Identify which cell holds the provided text, then report its [x, y] central coordinate. 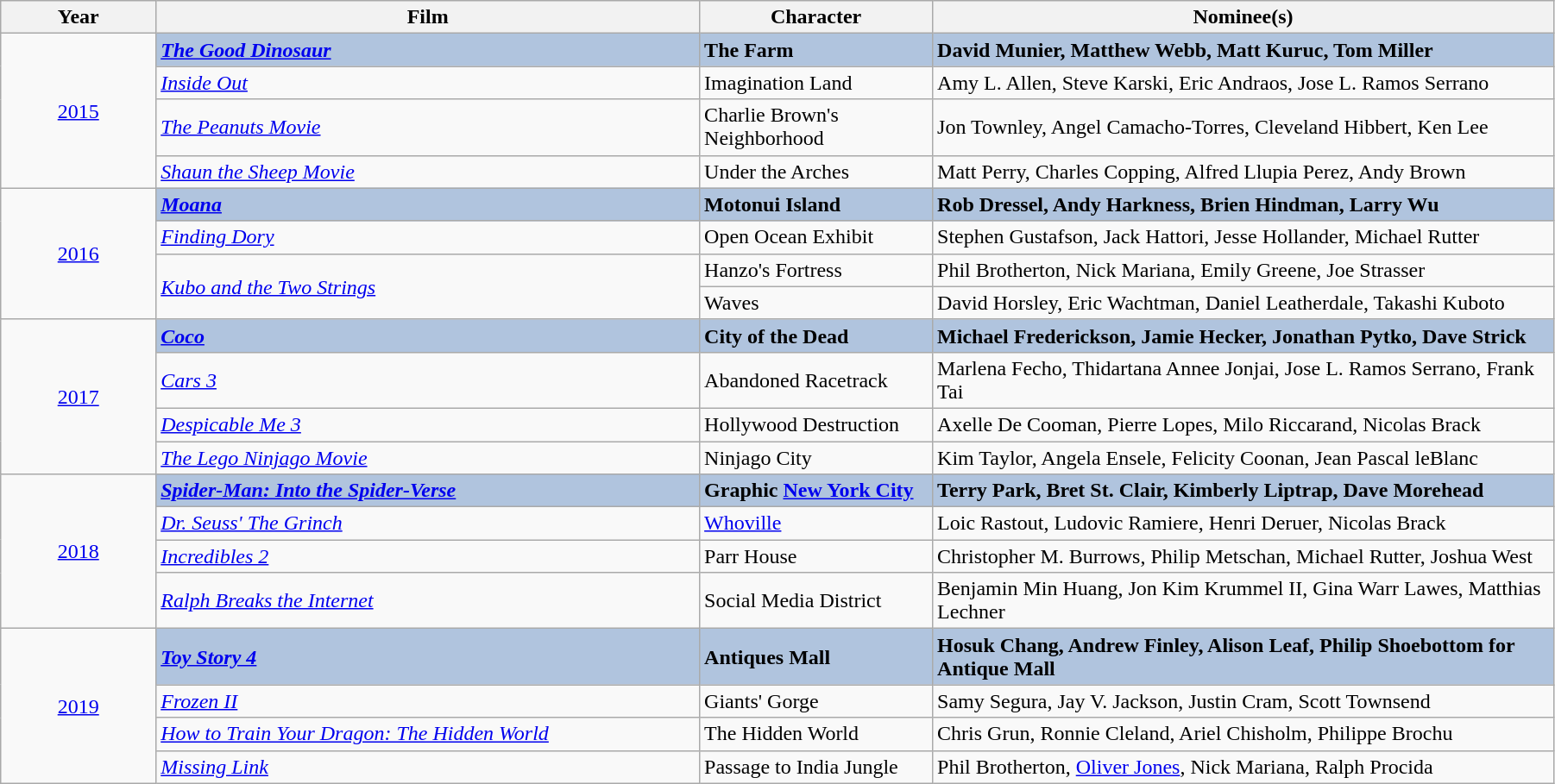
Matt Perry, Charles Copping, Alfred Llupia Perez, Andy Brown [1243, 172]
Inside Out [428, 83]
Hosuk Chang, Andrew Finley, Alison Leaf, Philip Shoebottom for Antique Mall [1243, 657]
Frozen II [428, 701]
Ninjago City [816, 458]
Phil Brotherton, Nick Mariana, Emily Greene, Joe Strasser [1243, 270]
The Hidden World [816, 734]
City of the Dead [816, 336]
The Lego Ninjago Movie [428, 458]
Spider-Man: Into the Spider-Verse [428, 491]
Phil Brotherton, Oliver Jones, Nick Mariana, Ralph Procida [1243, 767]
Finding Dory [428, 237]
Rob Dressel, Andy Harkness, Brien Hindman, Larry Wu [1243, 204]
Kim Taylor, Angela Ensele, Felicity Coonan, Jean Pascal leBlanc [1243, 458]
Michael Frederickson, Jamie Hecker, Jonathan Pytko, Dave Strick [1243, 336]
2017 [79, 397]
Jon Townley, Angel Camacho-Torres, Cleveland Hibbert, Ken Lee [1243, 128]
Whoville [816, 524]
The Good Dinosaur [428, 50]
Motonui Island [816, 204]
Shaun the Sheep Movie [428, 172]
Kubo and the Two Strings [428, 286]
Ralph Breaks the Internet [428, 600]
The Peanuts Movie [428, 128]
Moana [428, 204]
Axelle De Cooman, Pierre Lopes, Milo Riccarand, Nicolas Brack [1243, 424]
2019 [79, 706]
Year [79, 17]
2018 [79, 552]
Samy Segura, Jay V. Jackson, Justin Cram, Scott Townsend [1243, 701]
Parr House [816, 556]
David Munier, Matthew Webb, Matt Kuruc, Tom Miller [1243, 50]
Hollywood Destruction [816, 424]
Missing Link [428, 767]
Abandoned Racetrack [816, 379]
Benjamin Min Huang, Jon Kim Krummel II, Gina Warr Lawes, Matthias Lechner [1243, 600]
Open Ocean Exhibit [816, 237]
Dr. Seuss' The Grinch [428, 524]
Chris Grun, Ronnie Cleland, Ariel Chisholm, Philippe Brochu [1243, 734]
Loic Rastout, Ludovic Ramiere, Henri Deruer, Nicolas Brack [1243, 524]
Cars 3 [428, 379]
Hanzo's Fortress [816, 270]
Passage to India Jungle [816, 767]
Incredibles 2 [428, 556]
Christopher M. Burrows, Philip Metschan, Michael Rutter, Joshua West [1243, 556]
Imagination Land [816, 83]
Stephen Gustafson, Jack Hattori, Jesse Hollander, Michael Rutter [1243, 237]
How to Train Your Dragon: The Hidden World [428, 734]
Antiques Mall [816, 657]
Giants' Gorge [816, 701]
The Farm [816, 50]
2015 [79, 110]
David Horsley, Eric Wachtman, Daniel Leatherdale, Takashi Kuboto [1243, 303]
Coco [428, 336]
Marlena Fecho, Thidartana Annee Jonjai, Jose L. Ramos Serrano, Frank Tai [1243, 379]
Charlie Brown's Neighborhood [816, 128]
Amy L. Allen, Steve Karski, Eric Andraos, Jose L. Ramos Serrano [1243, 83]
Under the Arches [816, 172]
Toy Story 4 [428, 657]
Social Media District [816, 600]
Waves [816, 303]
Film [428, 17]
2016 [79, 254]
Despicable Me 3 [428, 424]
Graphic New York City [816, 491]
Terry Park, Bret St. Clair, Kimberly Liptrap, Dave Morehead [1243, 491]
Nominee(s) [1243, 17]
Character [816, 17]
